Return [x, y] of the center of cell containing provided text 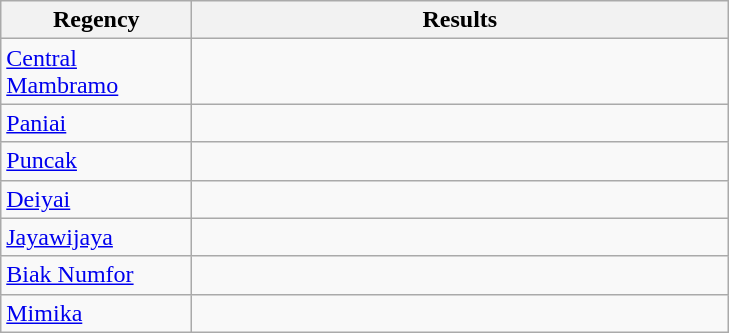
Paniai [96, 123]
Mimika [96, 313]
Deiyai [96, 199]
Results [460, 20]
Regency [96, 20]
Biak Numfor [96, 275]
Central Mambramo [96, 72]
Jayawijaya [96, 237]
Puncak [96, 161]
